Detect which cell encompasses the target text, then output its [X, Y] center coordinate. 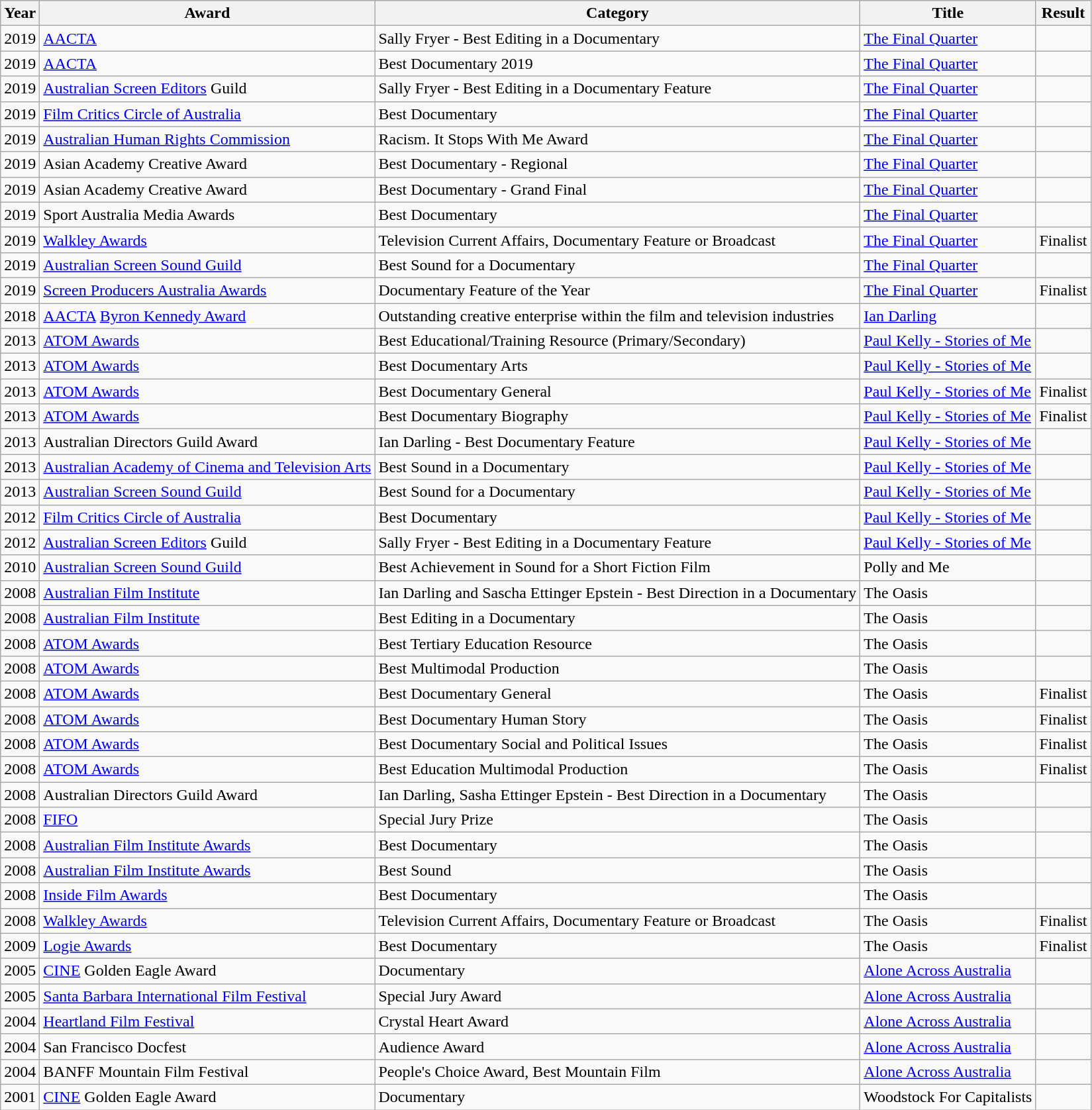
Sally Fryer - Best Editing in a Documentary [617, 38]
Best Documentary Arts [617, 366]
FIFO [207, 820]
Special Jury Award [617, 996]
2009 [20, 946]
Best Documentary 2019 [617, 64]
Best Documentary Social and Political Issues [617, 744]
People's Choice Award, Best Mountain Film [617, 1072]
Best Documentary - Grand Final [617, 189]
Best Documentary Human Story [617, 719]
Title [948, 13]
Documentary Feature of the Year [617, 290]
Best Tertiary Education Resource [617, 643]
Logie Awards [207, 946]
Best Documentary - Regional [617, 164]
Racism. It Stops With Me Award [617, 139]
2001 [20, 1097]
2018 [20, 316]
Best Educational/Training Resource (Primary/Secondary) [617, 341]
Result [1064, 13]
Best Editing in a Documentary [617, 618]
Ian Darling, Sasha Ettinger Epstein - Best Direction in a Documentary [617, 795]
Australian Academy of Cinema and Television Arts [207, 467]
Best Sound [617, 870]
Best Documentary Biography [617, 417]
Best Achievement in Sound for a Short Fiction Film [617, 568]
Sport Australia Media Awards [207, 215]
Outstanding creative enterprise within the film and television industries [617, 316]
BANFF Mountain Film Festival [207, 1072]
Best Multimodal Production [617, 668]
Award [207, 13]
Ian Darling [948, 316]
Santa Barbara International Film Festival [207, 996]
Polly and Me [948, 568]
Best Education Multimodal Production [617, 770]
Best Sound in a Documentary [617, 467]
2010 [20, 568]
Audience Award [617, 1046]
Ian Darling and Sascha Ettinger Epstein - Best Direction in a Documentary [617, 593]
Crystal Heart Award [617, 1021]
Inside Film Awards [207, 895]
Special Jury Prize [617, 820]
Ian Darling - Best Documentary Feature [617, 442]
San Francisco Docfest [207, 1046]
Category [617, 13]
Australian Human Rights Commission [207, 139]
Screen Producers Australia Awards [207, 290]
Woodstock For Capitalists [948, 1097]
Heartland Film Festival [207, 1021]
AACTA Byron Kennedy Award [207, 316]
Year [20, 13]
